Extract the [x, y] coordinate from the center of the cell holding the provided text.  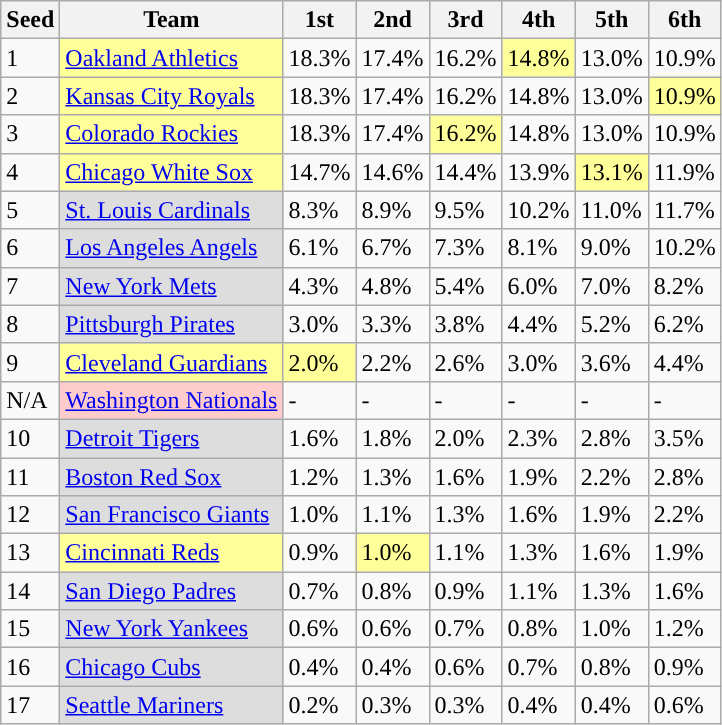
13.9% [538, 172]
7.0% [612, 286]
N/A [30, 400]
5th [612, 20]
4.3% [320, 286]
11.0% [612, 210]
3.6% [612, 362]
1st [320, 20]
6th [684, 20]
17 [30, 705]
Colorado Rockies [172, 134]
6.1% [320, 248]
Chicago White Sox [172, 172]
3.5% [684, 438]
14.7% [320, 172]
5 [30, 210]
11 [30, 477]
Cincinnati Reds [172, 553]
Team [172, 20]
8.2% [684, 286]
2.6% [466, 362]
Oakland Athletics [172, 58]
6.2% [684, 324]
1.8% [392, 438]
San Diego Padres [172, 591]
11.9% [684, 172]
San Francisco Giants [172, 515]
2.3% [538, 438]
7.3% [466, 248]
Seed [30, 20]
9 [30, 362]
9.5% [466, 210]
15 [30, 629]
8.1% [538, 248]
5.2% [612, 324]
8.3% [320, 210]
13.1% [612, 172]
Chicago Cubs [172, 667]
6 [30, 248]
3 [30, 134]
0.2% [320, 705]
Kansas City Royals [172, 96]
10 [30, 438]
6.7% [392, 248]
13 [30, 553]
6.0% [538, 286]
14.6% [392, 172]
9.0% [612, 248]
4th [538, 20]
3rd [466, 20]
16 [30, 667]
Pittsburgh Pirates [172, 324]
14 [30, 591]
Boston Red Sox [172, 477]
12 [30, 515]
3.8% [466, 324]
11.7% [684, 210]
1 [30, 58]
5.4% [466, 286]
2nd [392, 20]
Washington Nationals [172, 400]
New York Yankees [172, 629]
St. Louis Cardinals [172, 210]
4 [30, 172]
14.4% [466, 172]
8 [30, 324]
7 [30, 286]
Seattle Mariners [172, 705]
4.8% [392, 286]
Cleveland Guardians [172, 362]
3.3% [392, 324]
New York Mets [172, 286]
8.9% [392, 210]
2 [30, 96]
Los Angeles Angels [172, 248]
Detroit Tigers [172, 438]
